Return (x, y) of the center of cell containing provided text 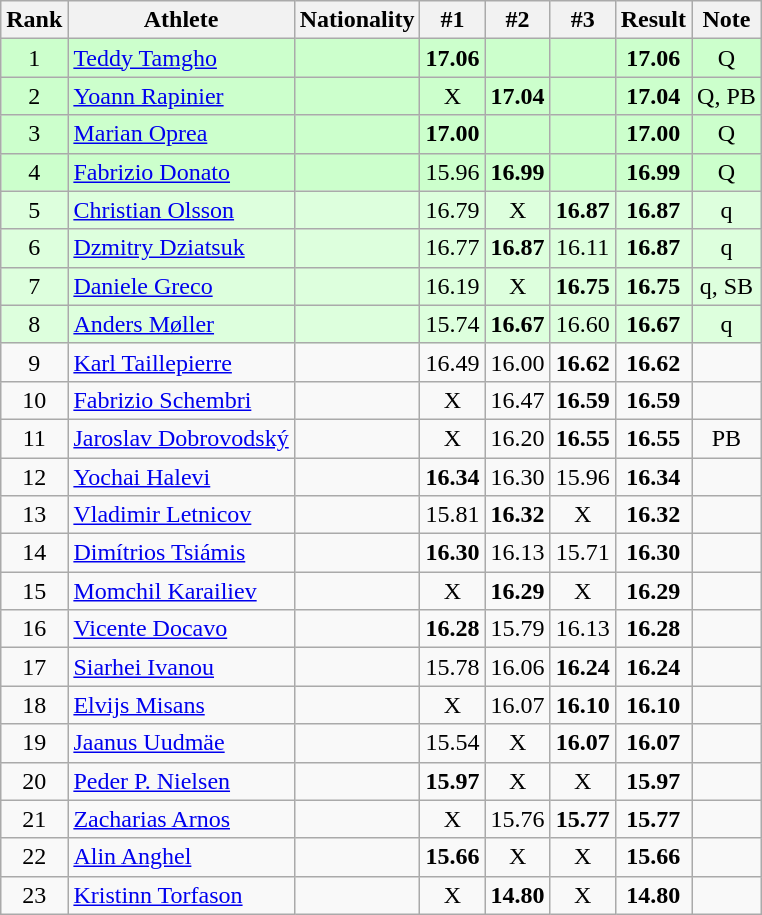
6 (34, 248)
20 (34, 781)
15.81 (452, 515)
15.76 (518, 819)
16.06 (518, 667)
5 (34, 210)
Vladimir Letnicov (181, 515)
Vicente Docavo (181, 629)
16.79 (452, 210)
9 (34, 362)
13 (34, 515)
Dimítrios Tsiámis (181, 553)
16.00 (518, 362)
15.54 (452, 743)
15 (34, 591)
14 (34, 553)
11 (34, 438)
Karl Taillepierre (181, 362)
PB (727, 438)
23 (34, 895)
15.78 (452, 667)
16.49 (452, 362)
Fabrizio Donato (181, 172)
Zacharias Arnos (181, 819)
12 (34, 477)
Daniele Greco (181, 286)
22 (34, 857)
16.11 (582, 248)
8 (34, 324)
Alin Anghel (181, 857)
4 (34, 172)
3 (34, 134)
#3 (582, 20)
Athlete (181, 20)
#1 (452, 20)
19 (34, 743)
Note (727, 20)
10 (34, 400)
Marian Oprea (181, 134)
15.74 (452, 324)
16.47 (518, 400)
Nationality (357, 20)
16.20 (518, 438)
Result (653, 20)
2 (34, 96)
Fabrizio Schembri (181, 400)
Christian Olsson (181, 210)
#2 (518, 20)
15.79 (518, 629)
Kristinn Torfason (181, 895)
Peder P. Nielsen (181, 781)
Jaroslav Dobrovodský (181, 438)
1 (34, 58)
Dzmitry Dziatsuk (181, 248)
Jaanus Uudmäe (181, 743)
q, SB (727, 286)
16.77 (452, 248)
15.71 (582, 553)
Anders Møller (181, 324)
Yoann Rapinier (181, 96)
16 (34, 629)
Yochai Halevi (181, 477)
21 (34, 819)
Q, PB (727, 96)
Teddy Tamgho (181, 58)
Rank (34, 20)
Momchil Karailiev (181, 591)
18 (34, 705)
16.60 (582, 324)
16.19 (452, 286)
Elvijs Misans (181, 705)
7 (34, 286)
Siarhei Ivanou (181, 667)
17 (34, 667)
